Provide the (X, Y) coordinate of the cell's center where the given text is located.  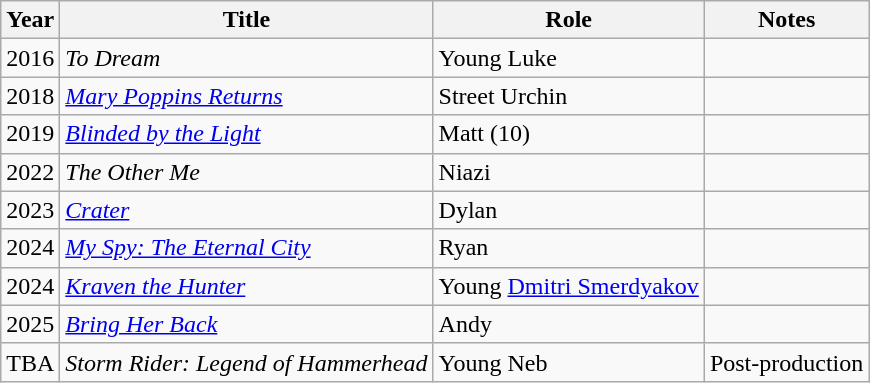
Title (246, 20)
Crater (246, 210)
To Dream (246, 58)
Bring Her Back (246, 324)
2022 (30, 172)
Mary Poppins Returns (246, 96)
Year (30, 20)
Matt (10) (568, 134)
My Spy: The Eternal City (246, 248)
Young Neb (568, 362)
2025 (30, 324)
The Other Me (246, 172)
2023 (30, 210)
Andy (568, 324)
Young Luke (568, 58)
TBA (30, 362)
Storm Rider: Legend of Hammerhead (246, 362)
Young Dmitri Smerdyakov (568, 286)
2016 (30, 58)
Role (568, 20)
Ryan (568, 248)
Blinded by the Light (246, 134)
2019 (30, 134)
Post-production (786, 362)
2018 (30, 96)
Kraven the Hunter (246, 286)
Niazi (568, 172)
Notes (786, 20)
Street Urchin (568, 96)
Dylan (568, 210)
